Find where the given text appears and provide that cell's center as (x, y) coordinate. 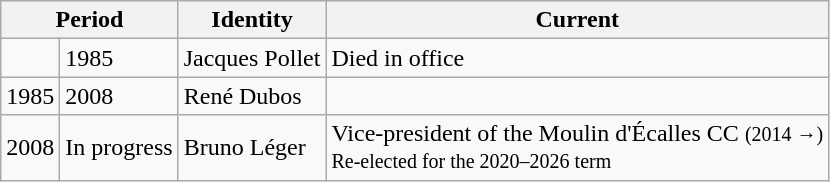
Period (90, 20)
Current (578, 20)
Jacques Pollet (252, 58)
In progress (119, 148)
Vice-president of the Moulin d'Écalles CC (2014 →) Re-elected for the 2020–2026 term (578, 148)
René Dubos (252, 96)
Died in office (578, 58)
Identity (252, 20)
Bruno Léger (252, 148)
